From the cell containing the given text, extract its center point as (x, y) coordinate. 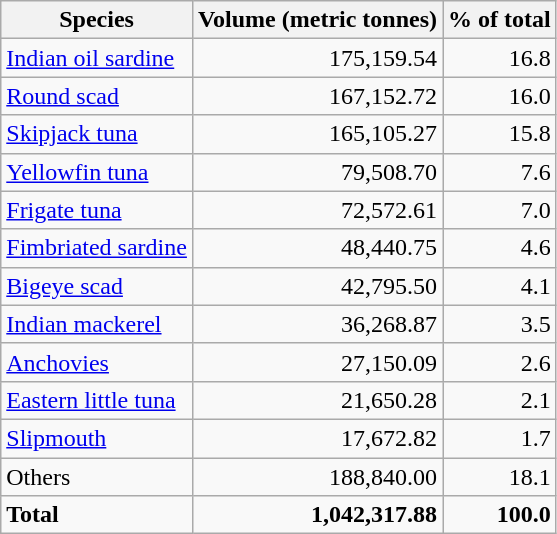
18.1 (500, 477)
188,840.00 (317, 477)
Slipmouth (97, 438)
175,159.54 (317, 58)
48,440.75 (317, 248)
Fimbriated sardine (97, 248)
Volume (metric tonnes) (317, 20)
16.0 (500, 96)
167,152.72 (317, 96)
Anchovies (97, 362)
4.1 (500, 286)
Total (97, 515)
165,105.27 (317, 134)
Species (97, 20)
Bigeye scad (97, 286)
16.8 (500, 58)
21,650.28 (317, 400)
Yellowfin tuna (97, 172)
Indian mackerel (97, 324)
79,508.70 (317, 172)
Frigate tuna (97, 210)
1,042,317.88 (317, 515)
72,572.61 (317, 210)
1.7 (500, 438)
Skipjack tuna (97, 134)
36,268.87 (317, 324)
Eastern little tuna (97, 400)
100.0 (500, 515)
3.5 (500, 324)
7.0 (500, 210)
Others (97, 477)
27,150.09 (317, 362)
7.6 (500, 172)
Indian oil sardine (97, 58)
42,795.50 (317, 286)
2.6 (500, 362)
4.6 (500, 248)
Round scad (97, 96)
17,672.82 (317, 438)
% of total (500, 20)
15.8 (500, 134)
2.1 (500, 400)
